Identify which cell holds the provided text, then report its (x, y) central coordinate. 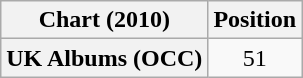
Chart (2010) (104, 20)
51 (255, 58)
Position (255, 20)
UK Albums (OCC) (104, 58)
